Output the (x, y) coordinate of the center of the cell containing the given text.  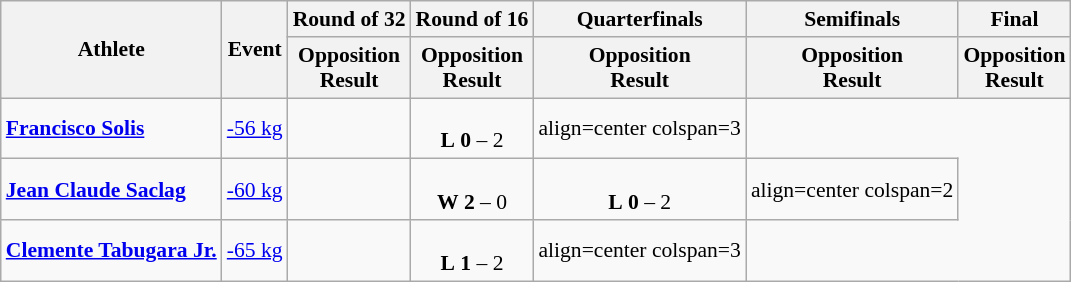
-56 kg (255, 128)
align=center colspan=2 (852, 190)
Quarterfinals (639, 19)
Round of 32 (350, 19)
Semifinals (852, 19)
Final (1014, 19)
Clemente Tabugara Jr. (112, 250)
Event (255, 50)
Jean Claude Saclag (112, 190)
Francisco Solis (112, 128)
-65 kg (255, 250)
L 1 – 2 (472, 250)
-60 kg (255, 190)
Athlete (112, 50)
Round of 16 (472, 19)
W 2 – 0 (472, 190)
